Search for the cell housing the specified text and yield its (x, y) center coordinate. 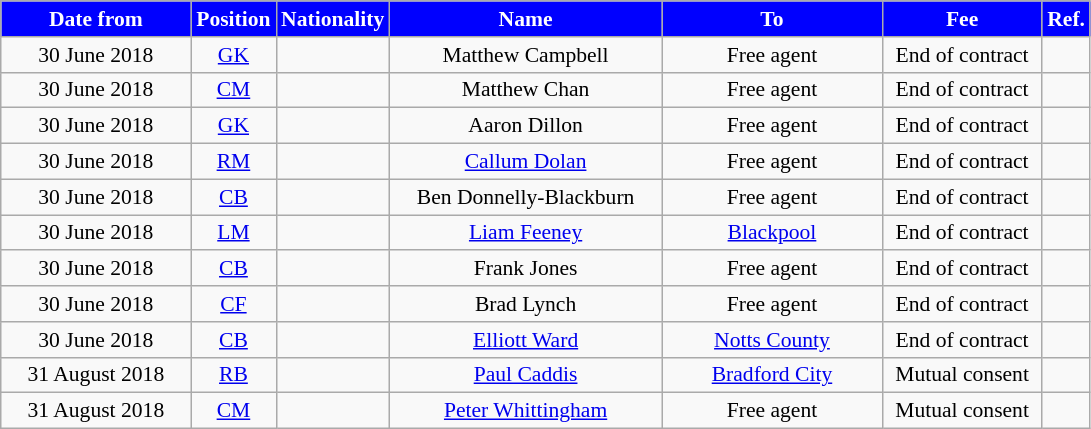
Matthew Campbell (526, 55)
Matthew Chan (526, 90)
Bradford City (772, 375)
Fee (962, 19)
Ben Donnelly-Blackburn (526, 197)
Ref. (1066, 19)
Elliott Ward (526, 340)
Aaron Dillon (526, 126)
To (772, 19)
Frank Jones (526, 269)
Date from (96, 19)
Notts County (772, 340)
Brad Lynch (526, 304)
Nationality (332, 19)
CF (234, 304)
RB (234, 375)
Blackpool (772, 233)
Liam Feeney (526, 233)
Name (526, 19)
Position (234, 19)
Callum Dolan (526, 162)
RM (234, 162)
Peter Whittingham (526, 411)
Paul Caddis (526, 375)
LM (234, 233)
